Determine the [X, Y] coordinate at the center of the cell enclosing the given text.  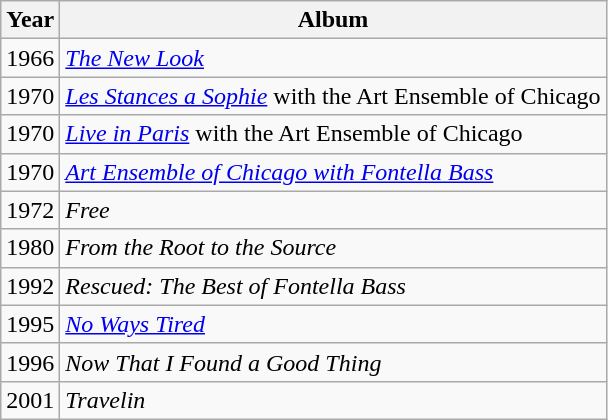
Free [333, 210]
Now That I Found a Good Thing [333, 362]
Album [333, 20]
Travelin [333, 400]
Art Ensemble of Chicago with Fontella Bass [333, 172]
1992 [30, 286]
2001 [30, 400]
1995 [30, 324]
The New Look [333, 58]
1966 [30, 58]
Les Stances a Sophie with the Art Ensemble of Chicago [333, 96]
1980 [30, 248]
Live in Paris with the Art Ensemble of Chicago [333, 134]
From the Root to the Source [333, 248]
Rescued: The Best of Fontella Bass [333, 286]
1972 [30, 210]
No Ways Tired [333, 324]
Year [30, 20]
1996 [30, 362]
